Search for the cell housing the specified text and yield its (X, Y) center coordinate. 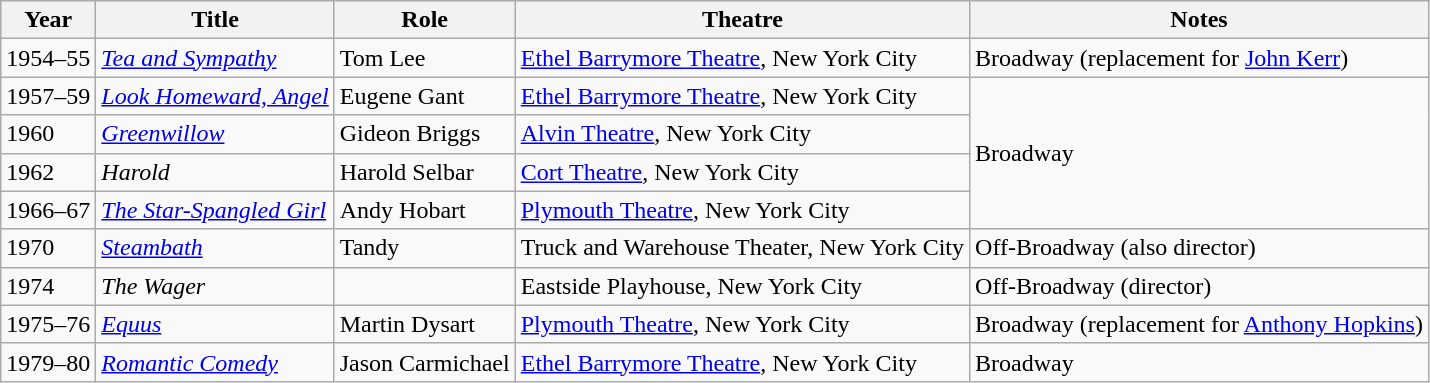
Tandy (424, 248)
1966–67 (48, 210)
Theatre (742, 20)
Broadway (replacement for John Kerr) (1200, 58)
Eugene Gant (424, 96)
1954–55 (48, 58)
1979–80 (48, 362)
Equus (215, 324)
Title (215, 20)
Tom Lee (424, 58)
Harold Selbar (424, 172)
1974 (48, 286)
Look Homeward, Angel (215, 96)
Martin Dysart (424, 324)
Gideon Briggs (424, 134)
1975–76 (48, 324)
Steambath (215, 248)
Truck and Warehouse Theater, New York City (742, 248)
Role (424, 20)
Eastside Playhouse, New York City (742, 286)
1970 (48, 248)
Tea and Sympathy (215, 58)
Broadway (replacement for Anthony Hopkins) (1200, 324)
Cort Theatre, New York City (742, 172)
Off-Broadway (also director) (1200, 248)
Off-Broadway (director) (1200, 286)
Alvin Theatre, New York City (742, 134)
Harold (215, 172)
1962 (48, 172)
1957–59 (48, 96)
Notes (1200, 20)
Andy Hobart (424, 210)
The Star-Spangled Girl (215, 210)
Jason Carmichael (424, 362)
1960 (48, 134)
Romantic Comedy (215, 362)
Year (48, 20)
Greenwillow (215, 134)
The Wager (215, 286)
